Provide the (X, Y) coordinate of the cell's center where the given text is located.  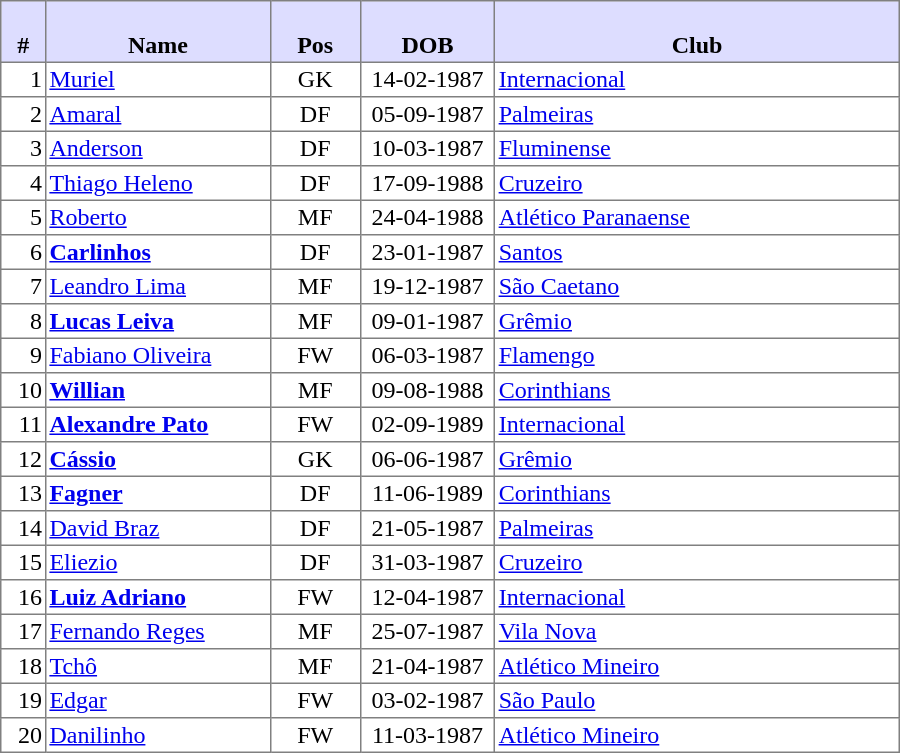
Amaral (158, 114)
2 (24, 114)
# (24, 32)
09-01-1987 (428, 321)
Roberto (158, 217)
13 (24, 493)
06-06-1987 (428, 459)
14 (24, 528)
Edgar (158, 700)
06-03-1987 (428, 355)
19-12-1987 (428, 286)
Cássio (158, 459)
São Paulo (697, 700)
11 (24, 424)
Pos (315, 32)
1 (24, 79)
14-02-1987 (428, 79)
23-01-1987 (428, 252)
21-05-1987 (428, 528)
Fluminense (697, 148)
Eliezio (158, 562)
10 (24, 390)
Muriel (158, 79)
09-08-1988 (428, 390)
12-04-1987 (428, 597)
Luiz Adriano (158, 597)
25-07-1987 (428, 631)
3 (24, 148)
Fernando Reges (158, 631)
10-03-1987 (428, 148)
18 (24, 666)
21-04-1987 (428, 666)
6 (24, 252)
16 (24, 597)
Leandro Lima (158, 286)
Carlinhos (158, 252)
03-02-1987 (428, 700)
Fabiano Oliveira (158, 355)
17-09-1988 (428, 183)
02-09-1989 (428, 424)
Atlético Paranaense (697, 217)
11-03-1987 (428, 735)
Danilinho (158, 735)
Anderson (158, 148)
Name (158, 32)
4 (24, 183)
Flamengo (697, 355)
Alexandre Pato (158, 424)
9 (24, 355)
05-09-1987 (428, 114)
São Caetano (697, 286)
17 (24, 631)
19 (24, 700)
12 (24, 459)
Willian (158, 390)
David Braz (158, 528)
20 (24, 735)
Tchô (158, 666)
Club (697, 32)
24-04-1988 (428, 217)
31-03-1987 (428, 562)
Thiago Heleno (158, 183)
7 (24, 286)
DOB (428, 32)
5 (24, 217)
Santos (697, 252)
11-06-1989 (428, 493)
Fagner (158, 493)
15 (24, 562)
Lucas Leiva (158, 321)
Vila Nova (697, 631)
8 (24, 321)
